Locate the cell with the specified text and output its (X, Y) center coordinate. 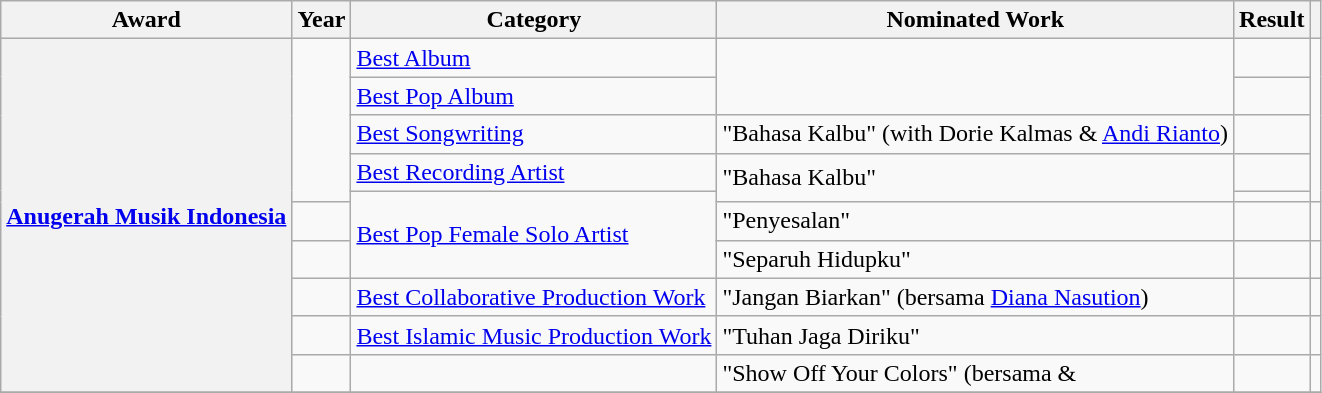
Result (1272, 20)
Best Pop Album (534, 96)
"Show Off Your Colors" (bersama & (976, 373)
Anugerah Musik Indonesia (146, 216)
Best Recording Artist (534, 172)
Best Album (534, 58)
Award (146, 20)
"Tuhan Jaga Diriku" (976, 335)
"Jangan Biarkan" (bersama Diana Nasution) (976, 297)
"Bahasa Kalbu" (976, 178)
Year (322, 20)
Nominated Work (976, 20)
Best Songwriting (534, 134)
Category (534, 20)
"Separuh Hidupku" (976, 259)
"Penyesalan" (976, 221)
Best Collaborative Production Work (534, 297)
"Bahasa Kalbu" (with Dorie Kalmas & Andi Rianto) (976, 134)
Best Islamic Music Production Work (534, 335)
Best Pop Female Solo Artist (534, 234)
